Pinpoint the cell where the given text exists, returning its (X, Y) midpoint coordinate. 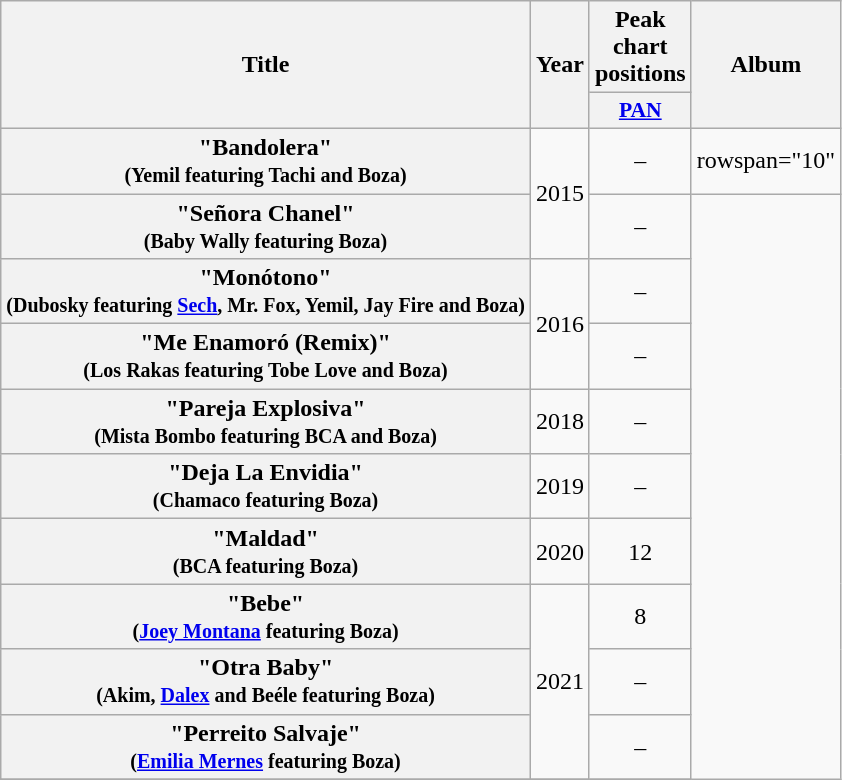
2018 (560, 422)
2015 (560, 193)
"Otra Baby"(Akim, Dalex and Beéle featuring Boza) (266, 682)
"Deja La Envidia"(Chamaco featuring Boza) (266, 486)
8 (640, 616)
"Monótono"(Dubosky featuring Sech, Mr. Fox, Yemil, Jay Fire and Boza) (266, 292)
12 (640, 552)
Album (766, 65)
"Bandolera"(Yemil featuring Tachi and Boza) (266, 160)
Peak chart positions (640, 47)
2020 (560, 552)
"Pareja Explosiva"(Mista Bombo featuring BCA and Boza) (266, 422)
2021 (560, 682)
"Me Enamoró (Remix)"(Los Rakas featuring Tobe Love and Boza) (266, 356)
"Señora Chanel"(Baby Wally featuring Boza) (266, 226)
"Bebe"(Joey Montana featuring Boza) (266, 616)
"Perreito Salvaje"(Emilia Mernes featuring Boza) (266, 746)
"Maldad"(BCA featuring Boza) (266, 552)
2016 (560, 324)
PAN (640, 111)
rowspan="10" (766, 160)
2019 (560, 486)
Year (560, 65)
Title (266, 65)
